Output the (x, y) coordinate of the center of the cell containing the given text.  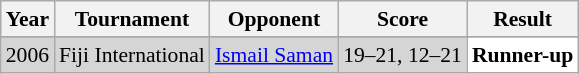
Result (522, 19)
Fiji International (132, 55)
Year (28, 19)
Tournament (132, 19)
19–21, 12–21 (402, 55)
Ismail Saman (274, 55)
Opponent (274, 19)
2006 (28, 55)
Runner-up (522, 55)
Score (402, 19)
